Find where the given text appears and provide that cell's center as (X, Y) coordinate. 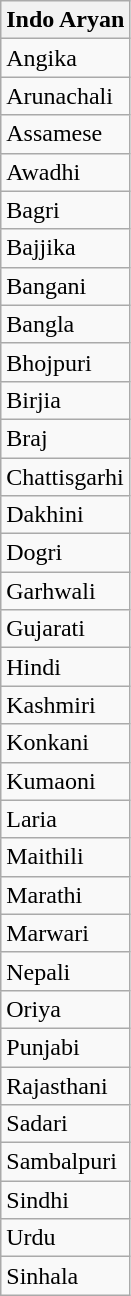
Awadhi (66, 172)
Punjabi (66, 1047)
Dakhini (66, 515)
Braj (66, 438)
Chattisgarhi (66, 477)
Urdu (66, 1238)
Garhwali (66, 591)
Marwari (66, 933)
Indo Aryan (66, 20)
Sindhi (66, 1200)
Bajjika (66, 248)
Birjia (66, 400)
Konkani (66, 743)
Dogri (66, 553)
Bangla (66, 324)
Bangani (66, 286)
Gujarati (66, 629)
Sadari (66, 1124)
Angika (66, 58)
Assamese (66, 134)
Hindi (66, 667)
Bagri (66, 210)
Kashmiri (66, 705)
Marathi (66, 895)
Bhojpuri (66, 362)
Nepali (66, 971)
Sambalpuri (66, 1162)
Laria (66, 819)
Maithili (66, 857)
Kumaoni (66, 781)
Arunachali (66, 96)
Sinhala (66, 1276)
Rajasthani (66, 1085)
Oriya (66, 1009)
